For the text-containing cell, return its midpoint in [X, Y] coordinate format. 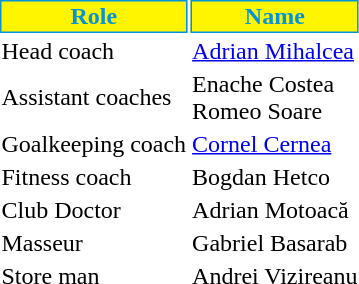
Fitness coach [94, 177]
Assistant coaches [94, 98]
Adrian Motoacă [275, 210]
Gabriel Basarab [275, 243]
Bogdan Hetco [275, 177]
Role [94, 16]
Head coach [94, 51]
Enache Costea Romeo Soare [275, 98]
Cornel Cernea [275, 144]
Club Doctor [94, 210]
Name [275, 16]
Goalkeeping coach [94, 144]
Adrian Mihalcea [275, 51]
Masseur [94, 243]
